From the cell containing the given text, extract its center point as (x, y) coordinate. 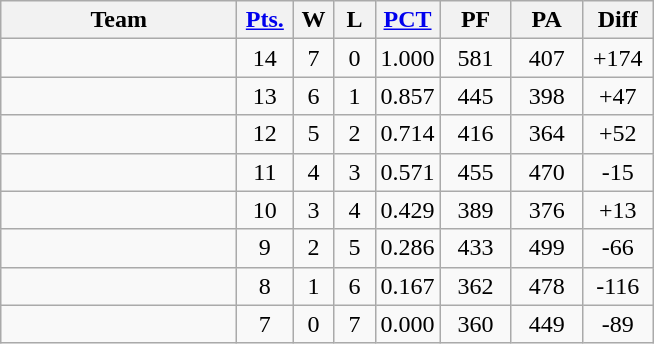
0.000 (408, 324)
PF (476, 20)
+174 (618, 58)
0.571 (408, 172)
+13 (618, 210)
1.000 (408, 58)
13 (265, 96)
Diff (618, 20)
-15 (618, 172)
PA (546, 20)
499 (546, 248)
L (354, 20)
-66 (618, 248)
0.714 (408, 134)
W (314, 20)
389 (476, 210)
Team (119, 20)
-116 (618, 286)
470 (546, 172)
360 (476, 324)
376 (546, 210)
407 (546, 58)
Pts. (265, 20)
449 (546, 324)
12 (265, 134)
0.857 (408, 96)
445 (476, 96)
455 (476, 172)
-89 (618, 324)
581 (476, 58)
10 (265, 210)
364 (546, 134)
0.429 (408, 210)
478 (546, 286)
+47 (618, 96)
11 (265, 172)
0.167 (408, 286)
433 (476, 248)
8 (265, 286)
9 (265, 248)
+52 (618, 134)
362 (476, 286)
PCT (408, 20)
14 (265, 58)
0.286 (408, 248)
398 (546, 96)
416 (476, 134)
